Detect which cell encompasses the target text, then output its (X, Y) center coordinate. 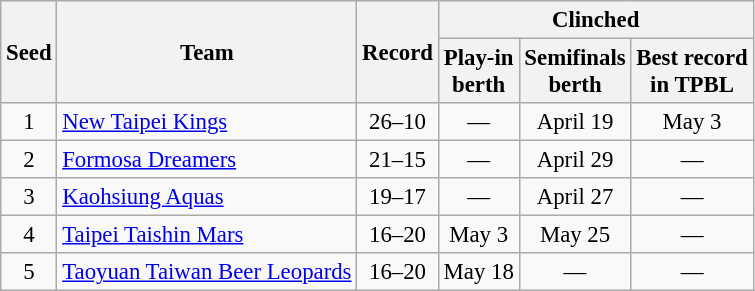
Kaohsiung Aquas (207, 197)
21–15 (398, 160)
Formosa Dreamers (207, 160)
3 (29, 197)
Clinched (596, 20)
Semifinalsberth (575, 72)
2 (29, 160)
May 25 (575, 235)
Taipei Taishin Mars (207, 235)
New Taipei Kings (207, 122)
26–10 (398, 122)
Team (207, 52)
April 19 (575, 122)
Play-inberth (478, 72)
19–17 (398, 197)
Seed (29, 52)
April 27 (575, 197)
1 (29, 122)
Best recordin TPBL (692, 72)
4 (29, 235)
Record (398, 52)
16–20 (398, 235)
April 29 (575, 160)
